Return [x, y] of the center of cell containing provided text 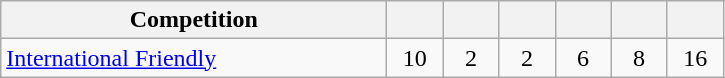
16 [695, 58]
8 [639, 58]
Competition [194, 20]
10 [415, 58]
6 [583, 58]
International Friendly [194, 58]
